Provide the [X, Y] coordinate of the cell's center where the given text is located.  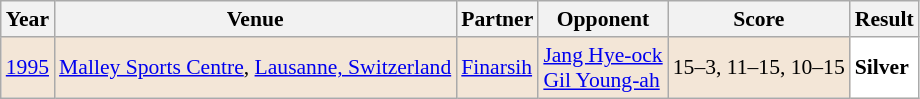
Finarsih [497, 68]
Venue [255, 19]
Score [759, 19]
Result [884, 19]
Jang Hye-ock Gil Young-ah [602, 68]
Partner [497, 19]
Malley Sports Centre, Lausanne, Switzerland [255, 68]
Year [28, 19]
15–3, 11–15, 10–15 [759, 68]
Silver [884, 68]
Opponent [602, 19]
1995 [28, 68]
